From the cell containing the given text, extract its center point as [X, Y] coordinate. 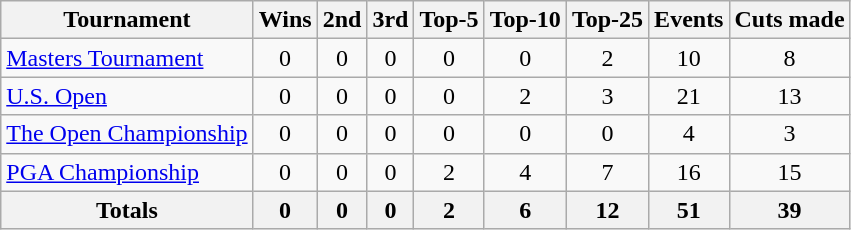
2nd [342, 20]
The Open Championship [127, 134]
51 [689, 210]
U.S. Open [127, 96]
Totals [127, 210]
3rd [390, 20]
Top-25 [607, 20]
10 [689, 58]
21 [689, 96]
Tournament [127, 20]
15 [790, 172]
Wins [285, 20]
6 [525, 210]
8 [790, 58]
16 [689, 172]
7 [607, 172]
PGA Championship [127, 172]
39 [790, 210]
Cuts made [790, 20]
Events [689, 20]
13 [790, 96]
Top-10 [525, 20]
Top-5 [449, 20]
Masters Tournament [127, 58]
12 [607, 210]
